Detect which cell encompasses the target text, then output its (X, Y) center coordinate. 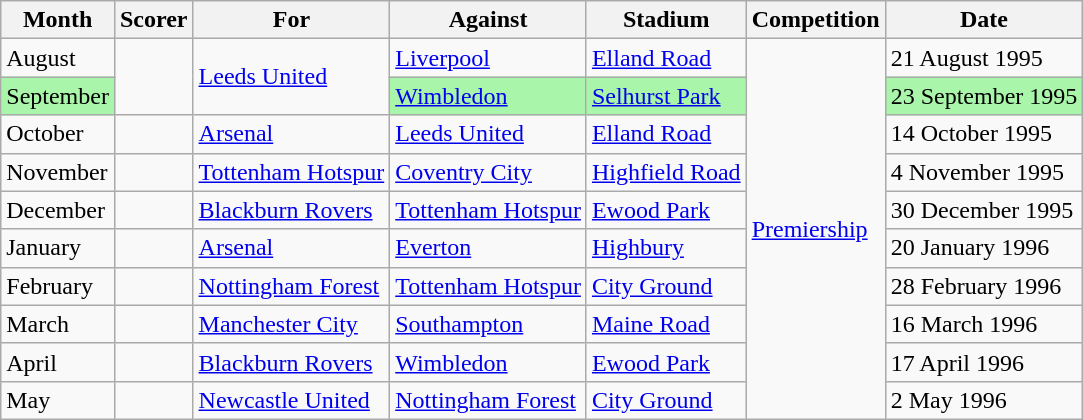
14 October 1995 (984, 134)
20 January 1996 (984, 248)
Competition (816, 20)
Southampton (488, 324)
28 February 1996 (984, 286)
Scorer (154, 20)
August (58, 58)
Manchester City (292, 324)
Premiership (816, 230)
16 March 1996 (984, 324)
October (58, 134)
30 December 1995 (984, 210)
November (58, 172)
Month (58, 20)
Highfield Road (666, 172)
Selhurst Park (666, 96)
Date (984, 20)
February (58, 286)
For (292, 20)
2 May 1996 (984, 400)
21 August 1995 (984, 58)
Newcastle United (292, 400)
December (58, 210)
March (58, 324)
January (58, 248)
September (58, 96)
Against (488, 20)
Coventry City (488, 172)
Highbury (666, 248)
4 November 1995 (984, 172)
Liverpool (488, 58)
Maine Road (666, 324)
Everton (488, 248)
23 September 1995 (984, 96)
April (58, 362)
17 April 1996 (984, 362)
Stadium (666, 20)
May (58, 400)
